Locate the cell with the specified text and output its (x, y) center coordinate. 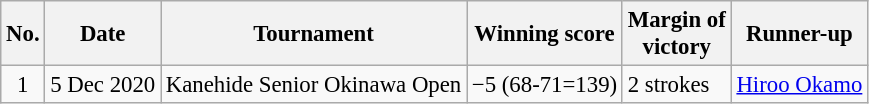
2 strokes (676, 85)
5 Dec 2020 (103, 85)
Date (103, 34)
Hiroo Okamo (800, 85)
Tournament (313, 34)
Runner-up (800, 34)
Winning score (545, 34)
No. (23, 34)
1 (23, 85)
Kanehide Senior Okinawa Open (313, 85)
−5 (68-71=139) (545, 85)
Margin ofvictory (676, 34)
